Extract the (X, Y) coordinate from the center of the cell holding the provided text.  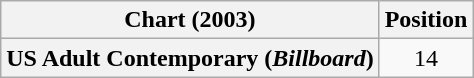
14 (426, 58)
Position (426, 20)
Chart (2003) (190, 20)
US Adult Contemporary (Billboard) (190, 58)
